Search for the cell housing the specified text and yield its [x, y] center coordinate. 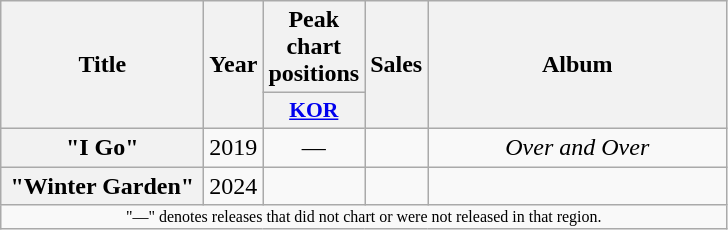
— [314, 147]
Album [578, 65]
2024 [234, 185]
"I Go" [102, 147]
Sales [396, 65]
"Winter Garden" [102, 185]
Peak chart positions [314, 47]
KOR [314, 111]
Title [102, 65]
2019 [234, 147]
Year [234, 65]
Over and Over [578, 147]
"—" denotes releases that did not chart or were not released in that region. [364, 217]
